Output the [X, Y] coordinate of the center of the cell containing the given text.  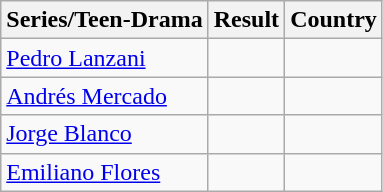
Jorge Blanco [104, 134]
Country [334, 20]
Pedro Lanzani [104, 58]
Andrés Mercado [104, 96]
Series/Teen-Drama [104, 20]
Emiliano Flores [104, 172]
Result [246, 20]
